Output the (X, Y) coordinate of the center of the cell containing the given text.  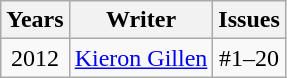
Writer (141, 20)
Kieron Gillen (141, 58)
#1–20 (249, 58)
Years (35, 20)
Issues (249, 20)
2012 (35, 58)
